Detect which cell encompasses the target text, then output its [x, y] center coordinate. 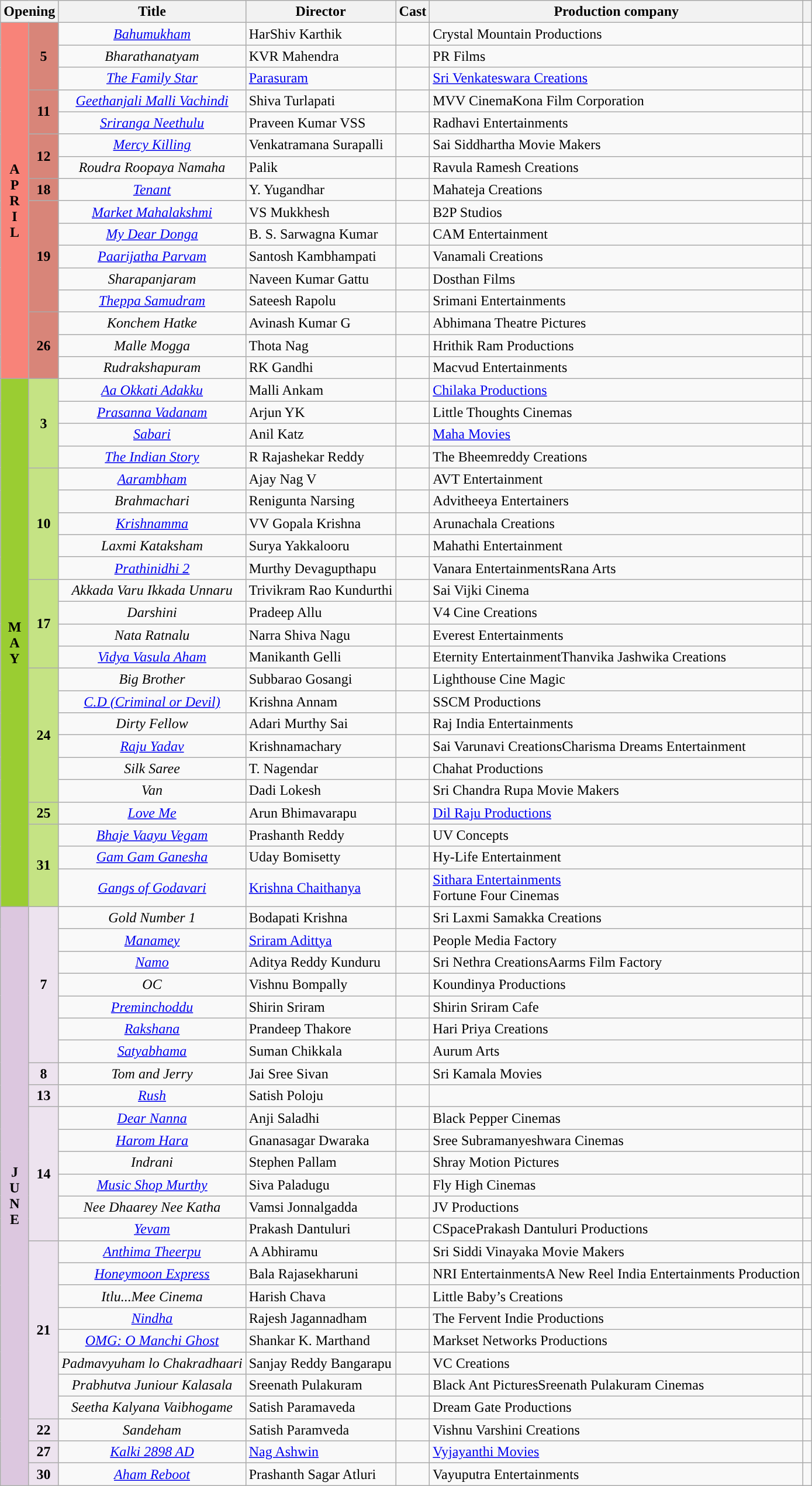
Mahathi Entertainment [616, 546]
12 [43, 156]
Abhimana Theatre Pictures [616, 323]
Sree Subramanyeshwara Cinemas [616, 1140]
Nindha [152, 1318]
Lighthouse Cine Magic [616, 680]
My Dear Donga [152, 234]
Gangs of Godavari [152, 888]
Music Shop Murthy [152, 1185]
Tenant [152, 189]
Nata Ratnalu [152, 635]
Sri Chandra Rupa Movie Makers [616, 791]
Srimani Entertainments [616, 301]
Shankar K. Marthand [320, 1340]
Harish Chava [320, 1296]
Dear Nanna [152, 1118]
A Abhiramu [320, 1251]
Preminchoddu [152, 1006]
17 [43, 623]
Roudra Roopaya Namaha [152, 167]
Van [152, 791]
Prakash Dantuluri [320, 1229]
Satish Poloju [320, 1096]
Pradeep Allu [320, 612]
JUNE [15, 1196]
Vayuputra Entertainments [616, 1474]
The Fervent Indie Productions [616, 1318]
Vidya Vasula Aham [152, 657]
OMG: O Manchi Ghost [152, 1340]
APRIL [15, 201]
Dream Gate Productions [616, 1408]
Parasuram [320, 78]
11 [43, 112]
Laxmi Kataksham [152, 546]
KVR Mahendra [320, 56]
Paarijatha Parvam [152, 256]
Advitheeya Entertainers [616, 501]
Sri Laxmi Samakka Creations [616, 918]
Sai Vijki Cinema [616, 590]
Aditya Reddy Kunduru [320, 962]
Chahat Productions [616, 768]
Prathinidhi 2 [152, 568]
Aham Reboot [152, 1474]
Honeymoon Express [152, 1274]
Nag Ashwin [320, 1452]
Itlu...Mee Cinema [152, 1296]
Love Me [152, 813]
Adari Murthy Sai [320, 724]
Little Thoughts Cinemas [616, 412]
Market Mahalakshmi [152, 212]
The Family Star [152, 78]
Subbarao Gosangi [320, 680]
Sri Siddi Vinayaka Movie Makers [616, 1251]
Dirty Fellow [152, 724]
Production company [616, 12]
Vanara EntertainmentsRana Arts [616, 568]
Sriram Adittya [320, 940]
Arun Bhimavarapu [320, 813]
Eternity EntertainmentThanvika Jashwika Creations [616, 657]
Venkatramana Surapalli [320, 145]
Crystal Mountain Productions [616, 34]
Yevam [152, 1229]
Hrithik Ram Productions [616, 346]
Gnanasagar Dwaraka [320, 1140]
Murthy Devagupthapu [320, 568]
Sai Siddhartha Movie Makers [616, 145]
Sateesh Rapolu [320, 301]
Dil Raju Productions [616, 813]
T. Nagendar [320, 768]
Markset Networks Productions [616, 1340]
Everest Entertainments [616, 635]
Stephen Pallam [320, 1163]
Aurum Arts [616, 1051]
Satyabhama [152, 1051]
Nee Dhaarey Nee Katha [152, 1207]
Praveen Kumar VSS [320, 123]
26 [43, 346]
Ravula Ramesh Creations [616, 167]
Arjun YK [320, 412]
Thota Nag [320, 346]
Jai Sree Sivan [320, 1074]
Title [152, 12]
Sharapanjaram [152, 279]
Vyjayanthi Movies [616, 1452]
V4 Cine Creations [616, 612]
Sanjay Reddy Bangarapu [320, 1363]
Arunachala Creations [616, 523]
Chilaka Productions [616, 390]
Ajay Nag V [320, 479]
Palik [320, 167]
Silk Saree [152, 768]
Sri Venkateswara Creations [616, 78]
Aa Okkati Adakku [152, 390]
Dosthan Films [616, 279]
Shiva Turlapati [320, 101]
21 [43, 1329]
Renigunta Narsing [320, 501]
Sai Varunavi CreationsCharisma Dreams Entertainment [616, 746]
VS Mukkhesh [320, 212]
Bharathanatyam [152, 56]
Trivikram Rao Kundurthi [320, 590]
The Indian Story [152, 457]
Sithara EntertainmentsFortune Four Cinemas [616, 888]
The Bheemreddy Creations [616, 457]
VC Creations [616, 1363]
Kalki 2898 AD [152, 1452]
Sri Kamala Movies [616, 1074]
Rakshana [152, 1029]
Prasanna Vadanam [152, 412]
Brahmachari [152, 501]
Prashanth Reddy [320, 835]
10 [43, 523]
22 [43, 1430]
MAY [15, 643]
Shray Motion Pictures [616, 1163]
24 [43, 735]
Prabhutva Juniour Kalasala [152, 1385]
Gold Number 1 [152, 918]
Surya Yakkalooru [320, 546]
Sri Nethra CreationsAarms Film Factory [616, 962]
Koundinya Productions [616, 984]
Mercy Killing [152, 145]
Vamsi Jonnalgadda [320, 1207]
30 [43, 1474]
Krishna Chaithanya [320, 888]
NRI EntertainmentsA New Reel India Entertainments Production [616, 1274]
HarShiv Karthik [320, 34]
Vanamali Creations [616, 256]
Krishna Annam [320, 702]
Krishnamachary [320, 746]
Bahumukham [152, 34]
Indrani [152, 1163]
Sabari [152, 435]
Maha Movies [616, 435]
27 [43, 1452]
Radhavi Entertainments [616, 123]
Anthima Theerpu [152, 1251]
Malli Ankam [320, 390]
Siva Paladugu [320, 1185]
OC [152, 984]
Bhaje Vaayu Vegam [152, 835]
Naveen Kumar Gattu [320, 279]
Prashanth Sagar Atluri [320, 1474]
Gam Gam Ganesha [152, 857]
Little Baby’s Creations [616, 1296]
Macvud Entertainments [616, 368]
8 [43, 1074]
Krishnamma [152, 523]
Suman Chikkala [320, 1051]
Avinash Kumar G [320, 323]
31 [43, 866]
Anil Katz [320, 435]
C.D (Criminal or Devil) [152, 702]
13 [43, 1096]
Malle Mogga [152, 346]
Manamey [152, 940]
25 [43, 813]
PR Films [616, 56]
CAM Entertainment [616, 234]
Rush [152, 1096]
3 [43, 423]
Geethanjali Malli Vachindi [152, 101]
Santosh Kambhampati [320, 256]
Vishnu Bompally [320, 984]
Shirin Sriram Cafe [616, 1006]
Y. Yugandhar [320, 189]
JV Productions [616, 1207]
SSCM Productions [616, 702]
RK Gandhi [320, 368]
Bala Rajasekharuni [320, 1274]
Anji Saladhi [320, 1118]
Theppa Samudram [152, 301]
Fly High Cinemas [616, 1185]
Hari Priya Creations [616, 1029]
Rajesh Jagannadham [320, 1318]
Narra Shiva Nagu [320, 635]
5 [43, 56]
UV Concepts [616, 835]
Rudrakshapuram [152, 368]
Dadi Lokesh [320, 791]
B. S. Sarwagna Kumar [320, 234]
Black Pepper Cinemas [616, 1118]
R Rajashekar Reddy [320, 457]
7 [43, 984]
Shirin Sriram [320, 1006]
Hy-Life Entertainment [616, 857]
VV Gopala Krishna [320, 523]
Vishnu Varshini Creations [616, 1430]
Aarambham [152, 479]
Raju Yadav [152, 746]
MVV CinemaKona Film Corporation [616, 101]
Konchem Hatke [152, 323]
Namo [152, 962]
Bodapati Krishna [320, 918]
Raj India Entertainments [616, 724]
Sriranga Neethulu [152, 123]
B2P Studios [616, 212]
19 [43, 256]
Akkada Varu Ikkada Unnaru [152, 590]
Sandeham [152, 1430]
Tom and Jerry [152, 1074]
Mahateja Creations [616, 189]
CSpacePrakash Dantuluri Productions [616, 1229]
Satish Paramaveda [320, 1408]
Satish Paramveda [320, 1430]
AVT Entertainment [616, 479]
Manikanth Gelli [320, 657]
Uday Bomisetty [320, 857]
People Media Factory [616, 940]
Darshini [152, 612]
Black Ant PicturesSreenath Pulakuram Cinemas [616, 1385]
Big Brother [152, 680]
Sreenath Pulakuram [320, 1385]
Seetha Kalyana Vaibhogame [152, 1408]
Opening [29, 12]
Director [320, 12]
Padmavyuham lo Chakradhaari [152, 1363]
18 [43, 189]
Harom Hara [152, 1140]
Prandeep Thakore [320, 1029]
14 [43, 1174]
Cast [413, 12]
